Pinpoint the cell where the given text exists, returning its [x, y] midpoint coordinate. 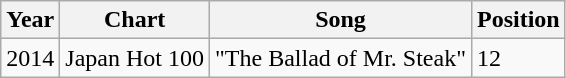
2014 [30, 58]
Position [518, 20]
Chart [135, 20]
Japan Hot 100 [135, 58]
12 [518, 58]
"The Ballad of Mr. Steak" [341, 58]
Song [341, 20]
Year [30, 20]
